Scan for the cell matching the given text and deliver its (X, Y) coordinate at center. 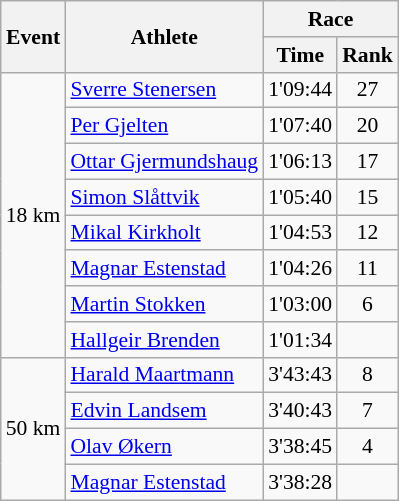
Edvin Landsem (164, 411)
3'38:28 (300, 482)
Race (330, 19)
11 (368, 269)
3'40:43 (300, 411)
Event (34, 36)
1'09:44 (300, 90)
20 (368, 126)
1'06:13 (300, 162)
15 (368, 197)
Time (300, 55)
6 (368, 304)
1'03:00 (300, 304)
1'04:53 (300, 233)
Martin Stokken (164, 304)
17 (368, 162)
8 (368, 375)
1'01:34 (300, 340)
Sverre Stenersen (164, 90)
Ottar Gjermundshaug (164, 162)
18 km (34, 214)
1'07:40 (300, 126)
7 (368, 411)
12 (368, 233)
1'04:26 (300, 269)
Simon Slåttvik (164, 197)
3'43:43 (300, 375)
Mikal Kirkholt (164, 233)
Olav Økern (164, 447)
1'05:40 (300, 197)
50 km (34, 428)
Harald Maartmann (164, 375)
Hallgeir Brenden (164, 340)
3'38:45 (300, 447)
Rank (368, 55)
4 (368, 447)
Athlete (164, 36)
Per Gjelten (164, 126)
27 (368, 90)
